Output the (x, y) coordinate of the center of the cell containing the given text.  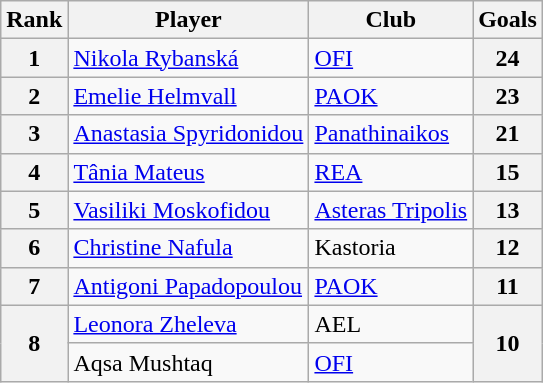
Emelie Helmvall (188, 96)
Kastoria (391, 248)
Vasiliki Moskofidou (188, 210)
Player (188, 20)
13 (508, 210)
AEL (391, 324)
23 (508, 96)
5 (34, 210)
Anastasia Spyridonidou (188, 134)
Goals (508, 20)
Asteras Tripolis (391, 210)
1 (34, 58)
15 (508, 172)
Nikola Rybanská (188, 58)
7 (34, 286)
8 (34, 343)
2 (34, 96)
Club (391, 20)
Antigoni Papadopoulou (188, 286)
Rank (34, 20)
24 (508, 58)
6 (34, 248)
3 (34, 134)
Leonora Zheleva (188, 324)
Tânia Mateus (188, 172)
10 (508, 343)
Aqsa Mushtaq (188, 362)
11 (508, 286)
12 (508, 248)
Christine Nafula (188, 248)
4 (34, 172)
21 (508, 134)
REA (391, 172)
Panathinaikos (391, 134)
